Locate the cell with the specified text and output its [x, y] center coordinate. 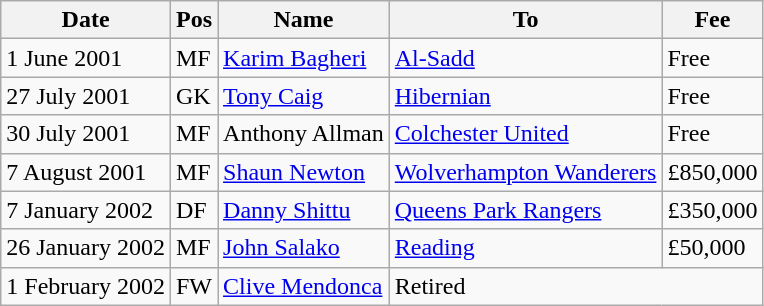
Anthony Allman [304, 134]
Wolverhampton Wanderers [526, 172]
Date [86, 20]
Reading [526, 248]
Name [304, 20]
1 February 2002 [86, 286]
£850,000 [712, 172]
DF [194, 210]
Retired [576, 286]
Queens Park Rangers [526, 210]
7 August 2001 [86, 172]
To [526, 20]
Tony Caig [304, 96]
27 July 2001 [86, 96]
Hibernian [526, 96]
£350,000 [712, 210]
Danny Shittu [304, 210]
Pos [194, 20]
Fee [712, 20]
FW [194, 286]
Karim Bagheri [304, 58]
John Salako [304, 248]
Shaun Newton [304, 172]
GK [194, 96]
30 July 2001 [86, 134]
£50,000 [712, 248]
7 January 2002 [86, 210]
Al-Sadd [526, 58]
Clive Mendonca [304, 286]
Colchester United [526, 134]
26 January 2002 [86, 248]
1 June 2001 [86, 58]
